Find where the given text appears and provide that cell's center as (X, Y) coordinate. 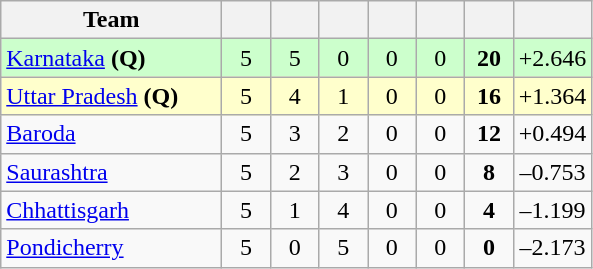
12 (490, 134)
–1.199 (552, 210)
Karnataka (Q) (112, 58)
+1.364 (552, 96)
Baroda (112, 134)
8 (490, 172)
+0.494 (552, 134)
16 (490, 96)
Chhattisgarh (112, 210)
Uttar Pradesh (Q) (112, 96)
Saurashtra (112, 172)
–2.173 (552, 248)
–0.753 (552, 172)
Pondicherry (112, 248)
+2.646 (552, 58)
20 (490, 58)
Team (112, 20)
